Extract the (x, y) coordinate from the center of the cell holding the provided text.  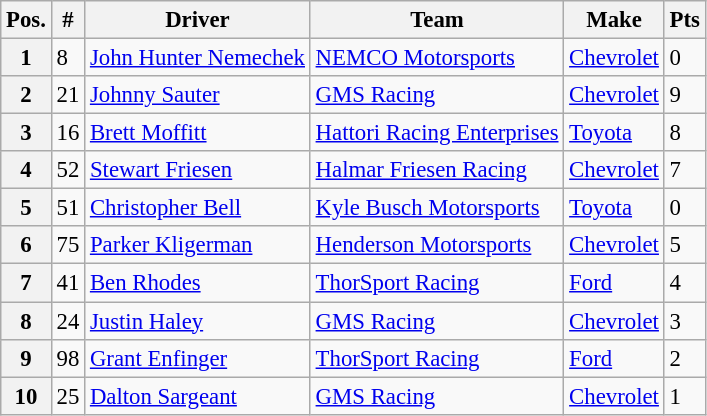
10 (26, 396)
Halmar Friesen Racing (437, 170)
51 (68, 208)
Ben Rhodes (198, 283)
6 (26, 245)
Pts (684, 20)
21 (68, 95)
Grant Enfinger (198, 358)
Kyle Busch Motorsports (437, 208)
NEMCO Motorsports (437, 58)
Christopher Bell (198, 208)
Hattori Racing Enterprises (437, 133)
98 (68, 358)
41 (68, 283)
52 (68, 170)
Justin Haley (198, 321)
Driver (198, 20)
Henderson Motorsports (437, 245)
Dalton Sargeant (198, 396)
Pos. (26, 20)
24 (68, 321)
25 (68, 396)
John Hunter Nemechek (198, 58)
Stewart Friesen (198, 170)
# (68, 20)
Brett Moffitt (198, 133)
Team (437, 20)
Parker Kligerman (198, 245)
Johnny Sauter (198, 95)
75 (68, 245)
Make (614, 20)
16 (68, 133)
